From the cell containing the given text, extract its center point as (X, Y) coordinate. 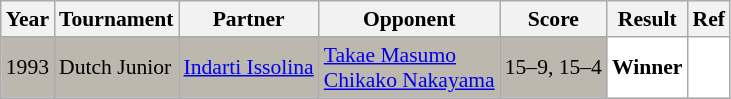
Partner (249, 19)
Ref (708, 19)
Score (554, 19)
1993 (28, 68)
Result (648, 19)
Winner (648, 68)
Takae Masumo Chikako Nakayama (410, 68)
Tournament (116, 19)
Dutch Junior (116, 68)
Year (28, 19)
15–9, 15–4 (554, 68)
Indarti Issolina (249, 68)
Opponent (410, 19)
